Provide the (X, Y) coordinate of the cell's center where the given text is located.  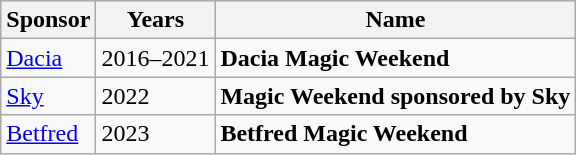
Magic Weekend sponsored by Sky (396, 96)
Betfred (48, 134)
2016–2021 (156, 58)
2023 (156, 134)
Betfred Magic Weekend (396, 134)
Dacia (48, 58)
2022 (156, 96)
Sponsor (48, 20)
Name (396, 20)
Sky (48, 96)
Years (156, 20)
Dacia Magic Weekend (396, 58)
